Return the [x, y] coordinate for the center point of the cell that contains the specified text.  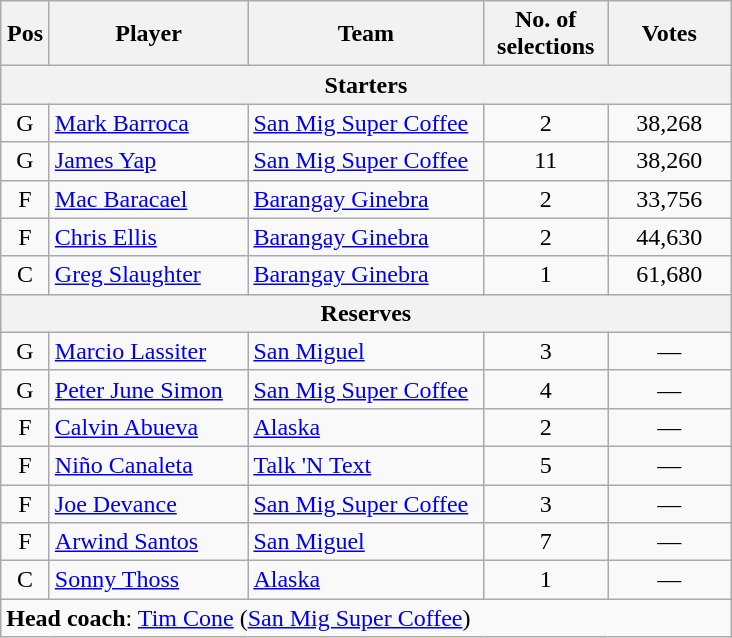
7 [546, 542]
Niño Canaleta [148, 465]
Reserves [366, 313]
11 [546, 161]
Sonny Thoss [148, 580]
44,630 [670, 237]
Team [366, 34]
James Yap [148, 161]
38,268 [670, 123]
Starters [366, 85]
Talk 'N Text [366, 465]
Joe Devance [148, 503]
Votes [670, 34]
No. of selections [546, 34]
Calvin Abueva [148, 427]
Greg Slaughter [148, 275]
38,260 [670, 161]
Head coach: Tim Cone (San Mig Super Coffee) [366, 618]
4 [546, 389]
33,756 [670, 199]
Marcio Lassiter [148, 351]
Mac Baracael [148, 199]
Player [148, 34]
Pos [26, 34]
61,680 [670, 275]
Chris Ellis [148, 237]
Peter June Simon [148, 389]
Arwind Santos [148, 542]
5 [546, 465]
Mark Barroca [148, 123]
